Provide the (x, y) coordinate of the cell's center where the given text is located.  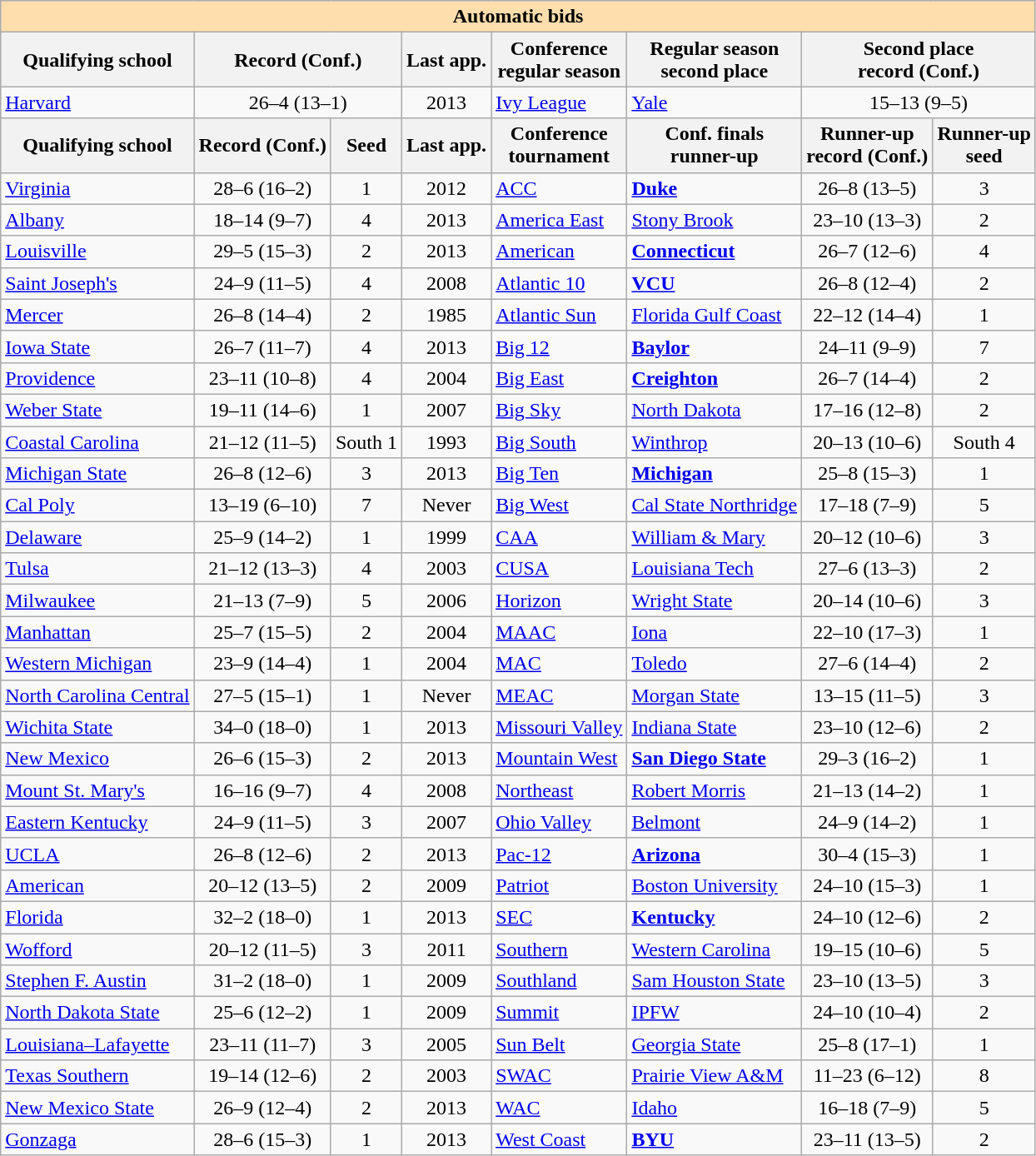
Wofford (97, 949)
Georgia State (715, 1044)
17–16 (12–8) (868, 410)
19–14 (12–6) (262, 1076)
North Dakota (715, 410)
26–8 (12–4) (868, 283)
23–10 (13–3) (868, 220)
21–12 (11–5) (262, 442)
23–10 (12–6) (868, 727)
17–18 (7–9) (868, 506)
Delaware (97, 537)
IPFW (715, 1013)
ACC (560, 188)
20–13 (10–6) (868, 442)
26–6 (15–3) (262, 759)
Missouri Valley (560, 727)
16–16 (9–7) (262, 790)
CAA (560, 537)
Texas Southern (97, 1076)
27–5 (15–1) (262, 695)
Prairie View A&M (715, 1076)
Robert Morris (715, 790)
Toledo (715, 664)
Milwaukee (97, 600)
Gonzaga (97, 1139)
Ohio Valley (560, 822)
Boston University (715, 885)
20–12 (10–6) (868, 537)
13–19 (6–10) (262, 506)
1993 (446, 442)
Second placerecord (Conf.) (919, 60)
Cal Poly (97, 506)
18–14 (9–7) (262, 220)
MEAC (560, 695)
America East (560, 220)
Weber State (97, 410)
24–10 (10–4) (868, 1013)
23–9 (14–4) (262, 664)
2012 (446, 188)
Wright State (715, 600)
27–6 (14–4) (868, 664)
Connecticut (715, 252)
Southern (560, 949)
South 4 (984, 442)
20–12 (13–5) (262, 885)
Pac-12 (560, 854)
Tulsa (97, 569)
William & Mary (715, 537)
Michigan (715, 474)
24–9 (14–2) (868, 822)
24–10 (12–6) (868, 917)
26–7 (14–4) (868, 378)
Florida (97, 917)
Harvard (97, 102)
Louisville (97, 252)
North Carolina Central (97, 695)
Conferenceregular season (560, 60)
Conf. finalsrunner-up (715, 145)
23–11 (11–7) (262, 1044)
8 (984, 1076)
Horizon (560, 600)
MAAC (560, 632)
Idaho (715, 1108)
30–4 (15–3) (868, 854)
CUSA (560, 569)
UCLA (97, 854)
San Diego State (715, 759)
Winthrop (715, 442)
23–11 (10–8) (262, 378)
Automatic bids (518, 17)
2011 (446, 949)
Ivy League (560, 102)
Regular seasonsecond place (715, 60)
Indiana State (715, 727)
21–13 (14–2) (868, 790)
Mercer (97, 315)
29–3 (16–2) (868, 759)
Morgan State (715, 695)
25–7 (15–5) (262, 632)
1999 (446, 537)
25–8 (17–1) (868, 1044)
23–11 (13–5) (868, 1139)
Duke (715, 188)
21–12 (13–3) (262, 569)
Michigan State (97, 474)
SEC (560, 917)
25–9 (14–2) (262, 537)
Northeast (560, 790)
Runner-uprecord (Conf.) (868, 145)
Coastal Carolina (97, 442)
32–2 (18–0) (262, 917)
28–6 (16–2) (262, 188)
Western Michigan (97, 664)
Virginia (97, 188)
28–6 (15–3) (262, 1139)
Seed (366, 145)
24–10 (15–3) (868, 885)
Kentucky (715, 917)
Atlantic 10 (560, 283)
MAC (560, 664)
Atlantic Sun (560, 315)
29–5 (15–3) (262, 252)
Stony Brook (715, 220)
Cal State Northridge (715, 506)
New Mexico State (97, 1108)
Sam Houston State (715, 981)
Stephen F. Austin (97, 981)
Creighton (715, 378)
Conferencetournament (560, 145)
25–6 (12–2) (262, 1013)
Western Carolina (715, 949)
Eastern Kentucky (97, 822)
Iona (715, 632)
19–11 (14–6) (262, 410)
26–7 (12–6) (868, 252)
Louisiana Tech (715, 569)
Summit (560, 1013)
2006 (446, 600)
27–6 (13–3) (868, 569)
South 1 (366, 442)
15–13 (9–5) (919, 102)
Belmont (715, 822)
26–7 (11–7) (262, 346)
2005 (446, 1044)
Runner-upseed (984, 145)
New Mexico (97, 759)
11–23 (6–12) (868, 1076)
Big South (560, 442)
Mount St. Mary's (97, 790)
Wichita State (97, 727)
BYU (715, 1139)
22–12 (14–4) (868, 315)
19–15 (10–6) (868, 949)
1985 (446, 315)
Big Sky (560, 410)
Saint Joseph's (97, 283)
20–12 (11–5) (262, 949)
Big West (560, 506)
21–13 (7–9) (262, 600)
25–8 (15–3) (868, 474)
22–10 (17–3) (868, 632)
Big 12 (560, 346)
Providence (97, 378)
20–14 (10–6) (868, 600)
Big Ten (560, 474)
26–4 (13–1) (298, 102)
Baylor (715, 346)
26–9 (12–4) (262, 1108)
VCU (715, 283)
16–18 (7–9) (868, 1108)
26–8 (13–5) (868, 188)
Iowa State (97, 346)
Southland (560, 981)
Florida Gulf Coast (715, 315)
23–10 (13–5) (868, 981)
North Dakota State (97, 1013)
Yale (715, 102)
Louisiana–Lafayette (97, 1044)
34–0 (18–0) (262, 727)
West Coast (560, 1139)
24–11 (9–9) (868, 346)
Patriot (560, 885)
31–2 (18–0) (262, 981)
Mountain West (560, 759)
Arizona (715, 854)
Manhattan (97, 632)
13–15 (11–5) (868, 695)
Big East (560, 378)
Albany (97, 220)
26–8 (14–4) (262, 315)
WAC (560, 1108)
Sun Belt (560, 1044)
SWAC (560, 1076)
